Search for the cell housing the specified text and yield its (X, Y) center coordinate. 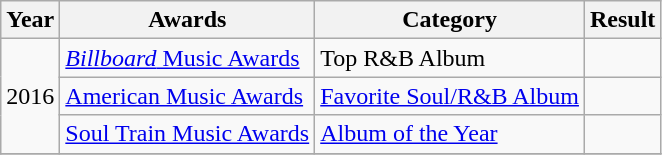
2016 (30, 96)
Billboard Music Awards (188, 58)
Favorite Soul/R&B Album (450, 96)
Album of the Year (450, 134)
Awards (188, 20)
Year (30, 20)
Result (622, 20)
American Music Awards (188, 96)
Soul Train Music Awards (188, 134)
Top R&B Album (450, 58)
Category (450, 20)
